Extract the [X, Y] coordinate from the center of the cell holding the provided text.  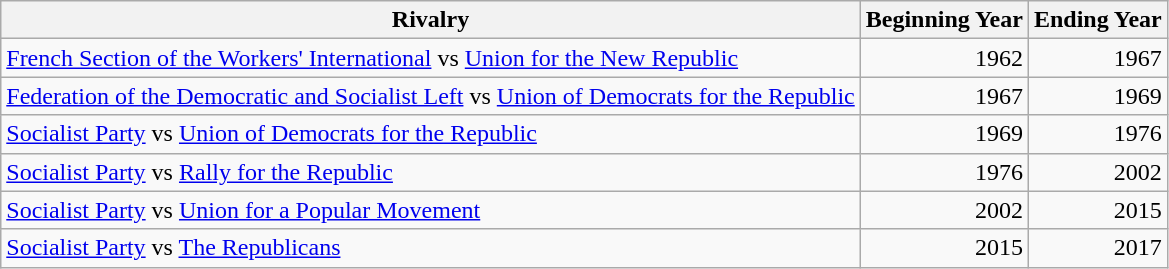
Rivalry [431, 20]
Socialist Party vs Union of Democrats for the Republic [431, 134]
1962 [944, 58]
Beginning Year [944, 20]
Socialist Party vs The Republicans [431, 248]
Federation of the Democratic and Socialist Left vs Union of Democrats for the Republic [431, 96]
Socialist Party vs Union for a Popular Movement [431, 210]
Ending Year [1098, 20]
Socialist Party vs Rally for the Republic [431, 172]
French Section of the Workers' International vs Union for the New Republic [431, 58]
2017 [1098, 248]
